Find where the given text appears and provide that cell's center as [X, Y] coordinate. 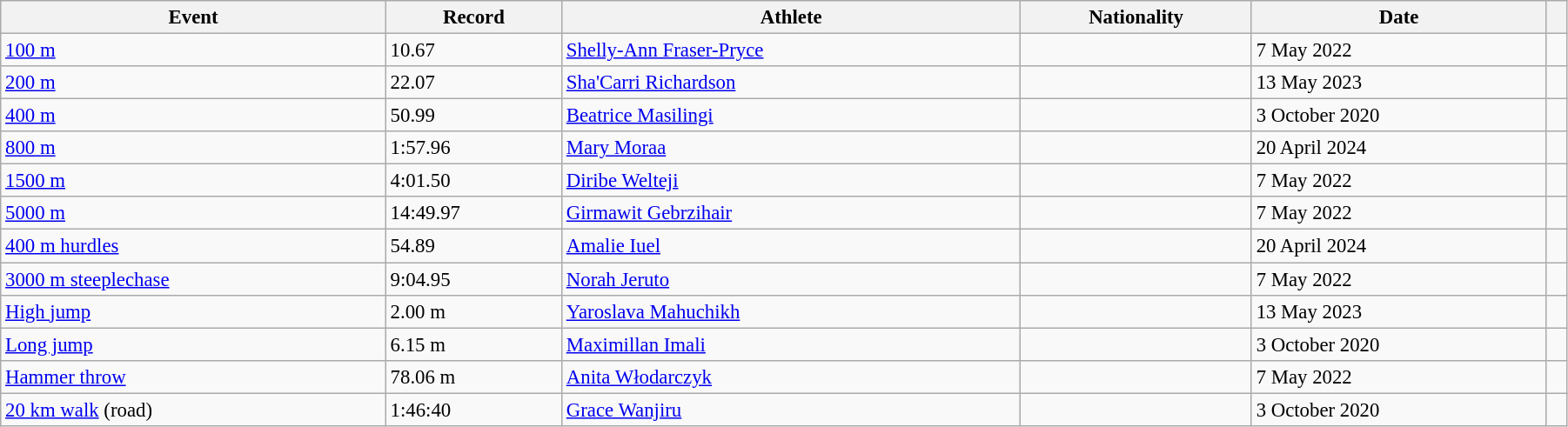
Sha'Carri Richardson [790, 83]
1500 m [193, 181]
Girmawit Gebrzihair [790, 213]
22.07 [473, 83]
High jump [193, 311]
Anita Włodarczyk [790, 377]
78.06 m [473, 377]
14:49.97 [473, 213]
3000 m steeplechase [193, 279]
100 m [193, 50]
Diribe Welteji [790, 181]
200 m [193, 83]
6.15 m [473, 344]
2.00 m [473, 311]
Date [1399, 17]
10.67 [473, 50]
1:46:40 [473, 410]
400 m [193, 116]
400 m hurdles [193, 246]
Shelly-Ann Fraser-Pryce [790, 50]
Yaroslava Mahuchikh [790, 311]
Grace Wanjiru [790, 410]
20 km walk (road) [193, 410]
Record [473, 17]
Norah Jeruto [790, 279]
Maximillan Imali [790, 344]
Amalie Iuel [790, 246]
5000 m [193, 213]
Long jump [193, 344]
Event [193, 17]
Nationality [1136, 17]
1:57.96 [473, 148]
9:04.95 [473, 279]
Mary Moraa [790, 148]
Hammer throw [193, 377]
4:01.50 [473, 181]
800 m [193, 148]
Beatrice Masilingi [790, 116]
50.99 [473, 116]
54.89 [473, 246]
Athlete [790, 17]
